Find where the given text appears and provide that cell's center as [x, y] coordinate. 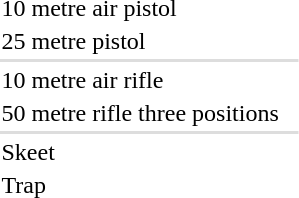
Skeet [140, 152]
25 metre pistol [140, 41]
50 metre rifle three positions [140, 113]
10 metre air rifle [140, 80]
